For the text-containing cell, return its midpoint in (X, Y) coordinate format. 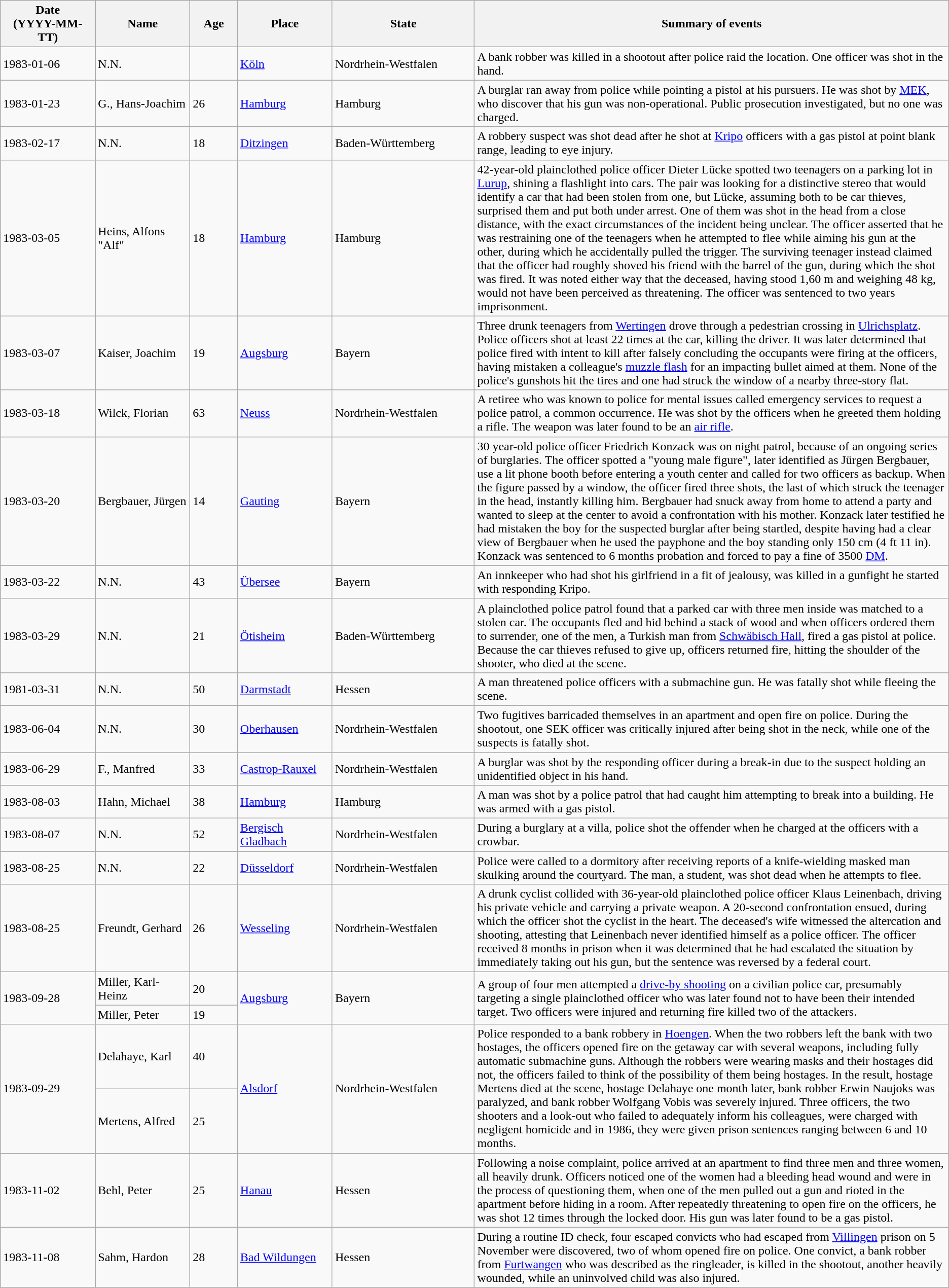
Miller, Karl-Heinz (143, 989)
1983-11-02 (48, 1190)
1983-08-07 (48, 835)
An innkeeper who had shot his girlfriend in a fit of jealousy, was killed in a gunfight he started with responding Kripo. (712, 582)
1983-06-29 (48, 769)
Delahaye, Karl (143, 1057)
During a burglary at a villa, police shot the offender when he charged at the officers with a crowbar. (712, 835)
1983-03-22 (48, 582)
Köln (285, 64)
33 (214, 769)
1983-03-20 (48, 501)
Kaiser, Joachim (143, 353)
21 (214, 635)
A man was shot by a police patrol that had caught him attempting to break into a building. He was armed with a gas pistol. (712, 802)
20 (214, 989)
Behl, Peter (143, 1190)
Übersee (285, 582)
1983-03-29 (48, 635)
Alsdorf (285, 1089)
50 (214, 689)
Sahm, Hardon (143, 1258)
22 (214, 868)
A bank robber was killed in a shootout after police raid the location. One officer was shot in the hand. (712, 64)
Bergisch Gladbach (285, 835)
1983-01-23 (48, 103)
Hanau (285, 1190)
1983-09-28 (48, 998)
1981-03-31 (48, 689)
Ditzingen (285, 143)
1983-02-17 (48, 143)
Heins, Alfons "Alf" (143, 238)
A robbery suspect was shot dead after he shot at Kripo officers with a gas pistol at point blank range, leading to eye injury. (712, 143)
Gauting (285, 501)
40 (214, 1057)
G., Hans-Joachim (143, 103)
Summary of events (712, 24)
A burglar was shot by the responding officer during a break-in due to the suspect holding an unidentified object in his hand. (712, 769)
Name (143, 24)
Place (285, 24)
State (404, 24)
1983-11-08 (48, 1258)
A man threatened police officers with a submachine gun. He was fatally shot while fleeing the scene. (712, 689)
Mertens, Alfred (143, 1121)
30 (214, 729)
1983-03-07 (48, 353)
Hahn, Michael (143, 802)
43 (214, 582)
Bergbauer, Jürgen (143, 501)
28 (214, 1258)
1983-08-03 (48, 802)
1983-09-29 (48, 1089)
38 (214, 802)
63 (214, 413)
Wesseling (285, 928)
Freundt, Gerhard (143, 928)
1983-03-05 (48, 238)
1983-06-04 (48, 729)
Neuss (285, 413)
14 (214, 501)
Düsseldorf (285, 868)
Miller, Peter (143, 1015)
Castrop-Rauxel (285, 769)
Oberhausen (285, 729)
Bad Wildungen (285, 1258)
Wilck, Florian (143, 413)
Age (214, 24)
F., Manfred (143, 769)
1983-01-06 (48, 64)
1983-03-18 (48, 413)
Ötisheim (285, 635)
Date(YYYY-MM-TT) (48, 24)
52 (214, 835)
Darmstadt (285, 689)
